Determine the [X, Y] coordinate at the center of the cell enclosing the given text.  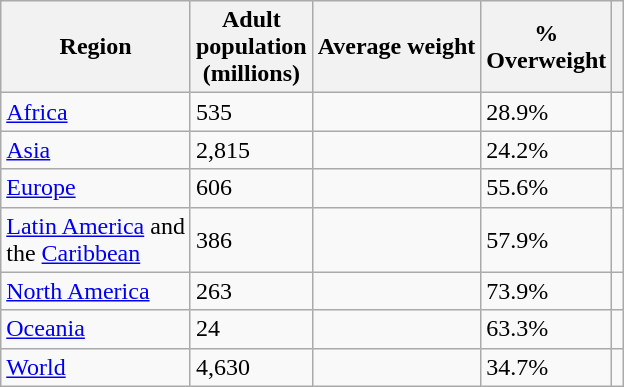
World [96, 367]
263 [251, 291]
Europe [96, 188]
63.3% [546, 329]
386 [251, 240]
Asia [96, 150]
24.2% [546, 150]
28.9% [546, 112]
2,815 [251, 150]
73.9% [546, 291]
Adult population(millions) [251, 47]
North America [96, 291]
24 [251, 329]
535 [251, 112]
Region [96, 47]
Average weight [396, 47]
606 [251, 188]
57.9% [546, 240]
Oceania [96, 329]
55.6% [546, 188]
Latin America and the Caribbean [96, 240]
34.7% [546, 367]
% Overweight [546, 47]
Africa [96, 112]
4,630 [251, 367]
